Search for the cell housing the specified text and yield its (X, Y) center coordinate. 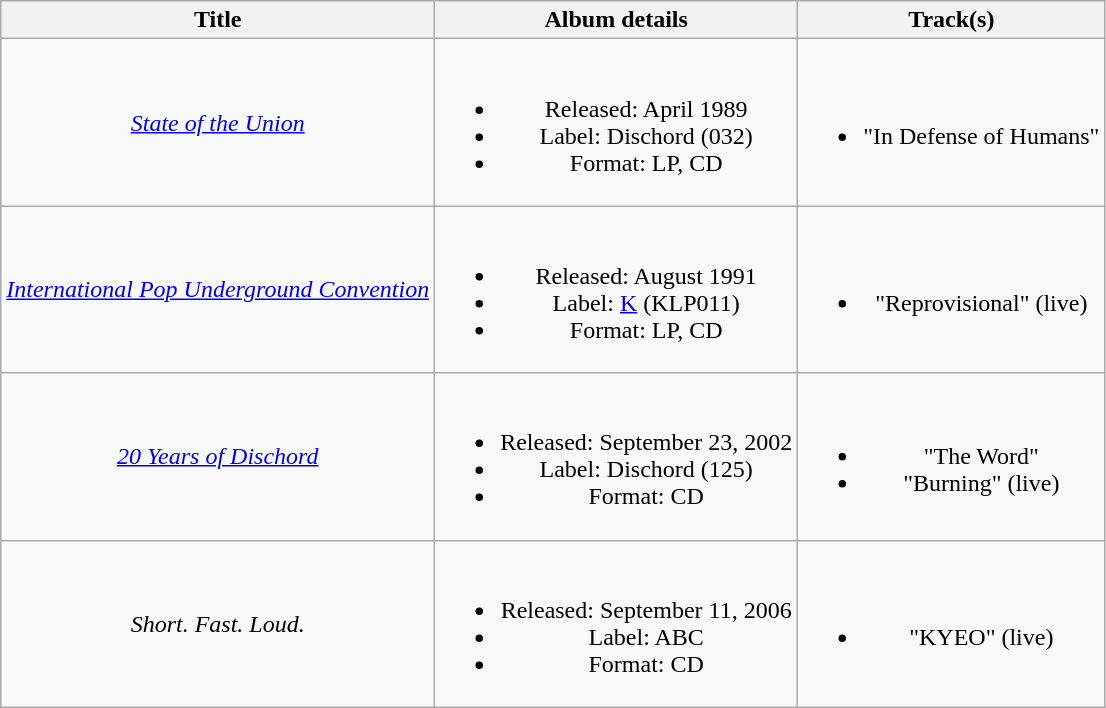
Released: August 1991Label: K (KLP011)Format: LP, CD (616, 290)
20 Years of Dischord (218, 456)
"The Word""Burning" (live) (952, 456)
Track(s) (952, 20)
Short. Fast. Loud. (218, 624)
Title (218, 20)
Album details (616, 20)
International Pop Underground Convention (218, 290)
Released: April 1989Label: Dischord (032)Format: LP, CD (616, 122)
State of the Union (218, 122)
"KYEO" (live) (952, 624)
"Reprovisional" (live) (952, 290)
Released: September 23, 2002Label: Dischord (125)Format: CD (616, 456)
"In Defense of Humans" (952, 122)
Released: September 11, 2006Label: ABCFormat: CD (616, 624)
